Locate the cell with the specified text and output its [X, Y] center coordinate. 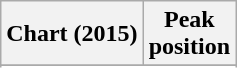
Peakposition [189, 34]
Chart (2015) [72, 34]
